Capture the cell that displays the provided text and extract its (x, y) central coordinate. 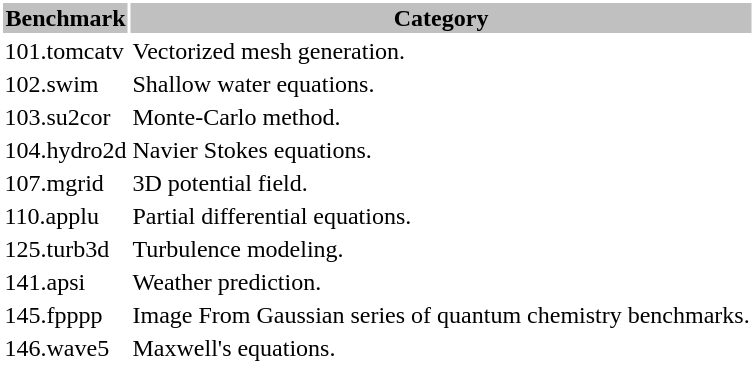
Weather prediction. (441, 282)
103.su2cor (66, 117)
141.apsi (66, 282)
Benchmark (66, 18)
Monte-Carlo method. (441, 117)
101.tomcatv (66, 51)
Category (441, 18)
146.wave5 (66, 348)
Image From Gaussian series of quantum chemistry benchmarks. (441, 315)
102.swim (66, 84)
125.turb3d (66, 249)
Vectorized mesh generation. (441, 51)
104.hydro2d (66, 150)
145.fpppp (66, 315)
Turbulence modeling. (441, 249)
Shallow water equations. (441, 84)
3D potential field. (441, 183)
Partial differential equations. (441, 216)
Maxwell's equations. (441, 348)
Navier Stokes equations. (441, 150)
107.mgrid (66, 183)
110.applu (66, 216)
